Extract the [x, y] coordinate from the center of the cell holding the provided text.  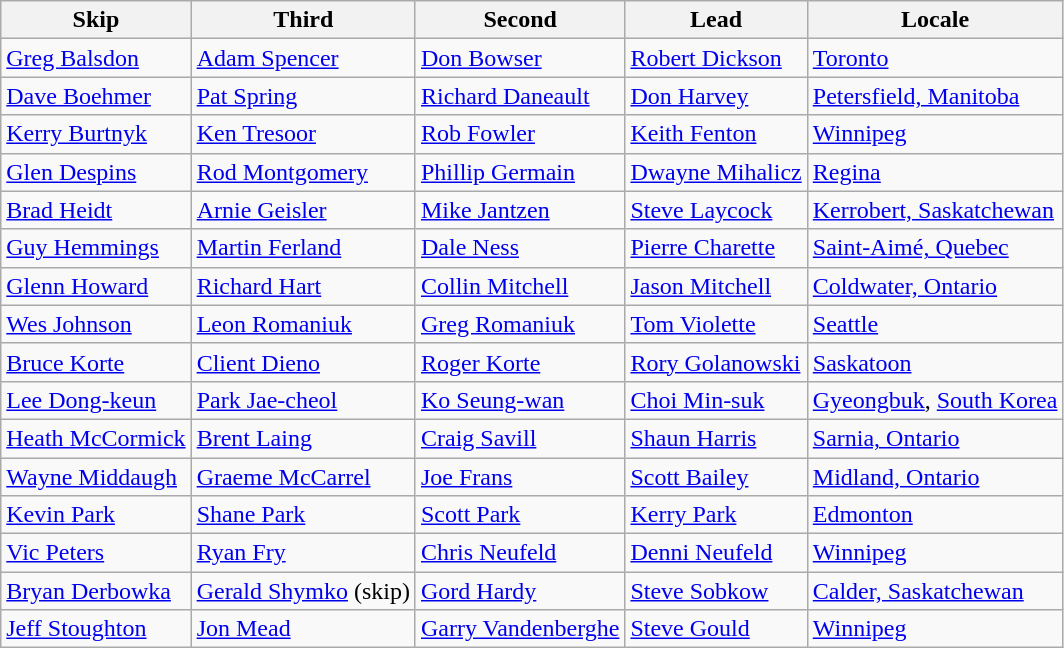
Robert Dickson [716, 58]
Dave Boehmer [96, 96]
Rob Fowler [520, 134]
Coldwater, Ontario [935, 286]
Mike Jantzen [520, 210]
Seattle [935, 324]
Greg Balsdon [96, 58]
Scott Park [520, 515]
Lee Dong-keun [96, 400]
Roger Korte [520, 362]
Saskatoon [935, 362]
Jeff Stoughton [96, 629]
Graeme McCarrel [303, 477]
Park Jae-cheol [303, 400]
Ko Seung-wan [520, 400]
Locale [935, 20]
Gyeongbuk, South Korea [935, 400]
Richard Daneault [520, 96]
Wes Johnson [96, 324]
Shaun Harris [716, 438]
Wayne Middaugh [96, 477]
Heath McCormick [96, 438]
Denni Neufeld [716, 553]
Keith Fenton [716, 134]
Richard Hart [303, 286]
Pierre Charette [716, 248]
Steve Laycock [716, 210]
Guy Hemmings [96, 248]
Don Bowser [520, 58]
Jason Mitchell [716, 286]
Brad Heidt [96, 210]
Gerald Shymko (skip) [303, 591]
Glen Despins [96, 172]
Bryan Derbowka [96, 591]
Saint-Aimé, Quebec [935, 248]
Calder, Saskatchewan [935, 591]
Rod Montgomery [303, 172]
Arnie Geisler [303, 210]
Lead [716, 20]
Choi Min-suk [716, 400]
Leon Romaniuk [303, 324]
Shane Park [303, 515]
Dale Ness [520, 248]
Edmonton [935, 515]
Craig Savill [520, 438]
Collin Mitchell [520, 286]
Brent Laing [303, 438]
Scott Bailey [716, 477]
Steve Gould [716, 629]
Kerry Burtnyk [96, 134]
Ryan Fry [303, 553]
Sarnia, Ontario [935, 438]
Adam Spencer [303, 58]
Regina [935, 172]
Client Dieno [303, 362]
Vic Peters [96, 553]
Garry Vandenberghe [520, 629]
Glenn Howard [96, 286]
Dwayne Mihalicz [716, 172]
Phillip Germain [520, 172]
Ken Tresoor [303, 134]
Martin Ferland [303, 248]
Gord Hardy [520, 591]
Joe Frans [520, 477]
Don Harvey [716, 96]
Kevin Park [96, 515]
Steve Sobkow [716, 591]
Petersfield, Manitoba [935, 96]
Kerrobert, Saskatchewan [935, 210]
Tom Violette [716, 324]
Toronto [935, 58]
Second [520, 20]
Midland, Ontario [935, 477]
Bruce Korte [96, 362]
Pat Spring [303, 96]
Rory Golanowski [716, 362]
Kerry Park [716, 515]
Chris Neufeld [520, 553]
Jon Mead [303, 629]
Third [303, 20]
Skip [96, 20]
Greg Romaniuk [520, 324]
